Pinpoint the cell where the given text exists, returning its (x, y) midpoint coordinate. 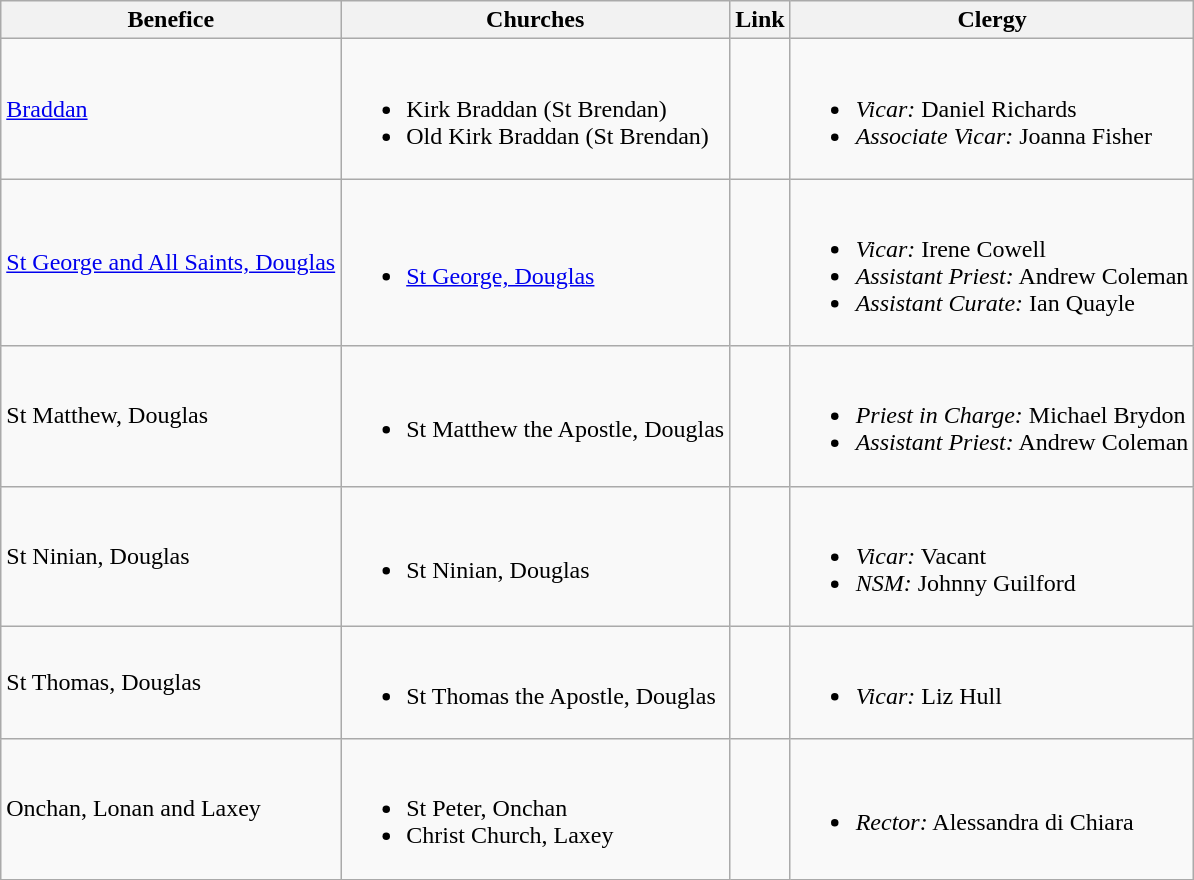
Braddan (171, 109)
St Matthew the Apostle, Douglas (536, 416)
Link (760, 20)
St Thomas the Apostle, Douglas (536, 682)
Clergy (992, 20)
St Matthew, Douglas (171, 416)
Kirk Braddan (St Brendan)Old Kirk Braddan (St Brendan) (536, 109)
Rector: Alessandra di Chiara (992, 809)
St Thomas, Douglas (171, 682)
Onchan, Lonan and Laxey (171, 809)
Vicar: Irene CowellAssistant Priest: Andrew ColemanAssistant Curate: Ian Quayle (992, 262)
Churches (536, 20)
St Peter, OnchanChrist Church, Laxey (536, 809)
Vicar: Daniel RichardsAssociate Vicar: Joanna Fisher (992, 109)
Benefice (171, 20)
Vicar: Liz Hull (992, 682)
St George and All Saints, Douglas (171, 262)
Vicar: VacantNSM: Johnny Guilford (992, 556)
St George, Douglas (536, 262)
Priest in Charge: Michael BrydonAssistant Priest: Andrew Coleman (992, 416)
